Capture the cell that displays the provided text and extract its [X, Y] central coordinate. 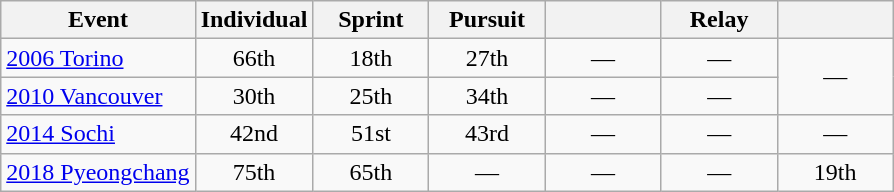
27th [487, 58]
25th [371, 96]
66th [254, 58]
Pursuit [487, 20]
30th [254, 96]
42nd [254, 134]
34th [487, 96]
Individual [254, 20]
2006 Torino [98, 58]
75th [254, 172]
51st [371, 134]
43rd [487, 134]
2014 Sochi [98, 134]
Sprint [371, 20]
2018 Pyeongchang [98, 172]
2010 Vancouver [98, 96]
Relay [719, 20]
Event [98, 20]
19th [835, 172]
65th [371, 172]
18th [371, 58]
